Return the (x, y) coordinate for the center point of the cell that contains the specified text.  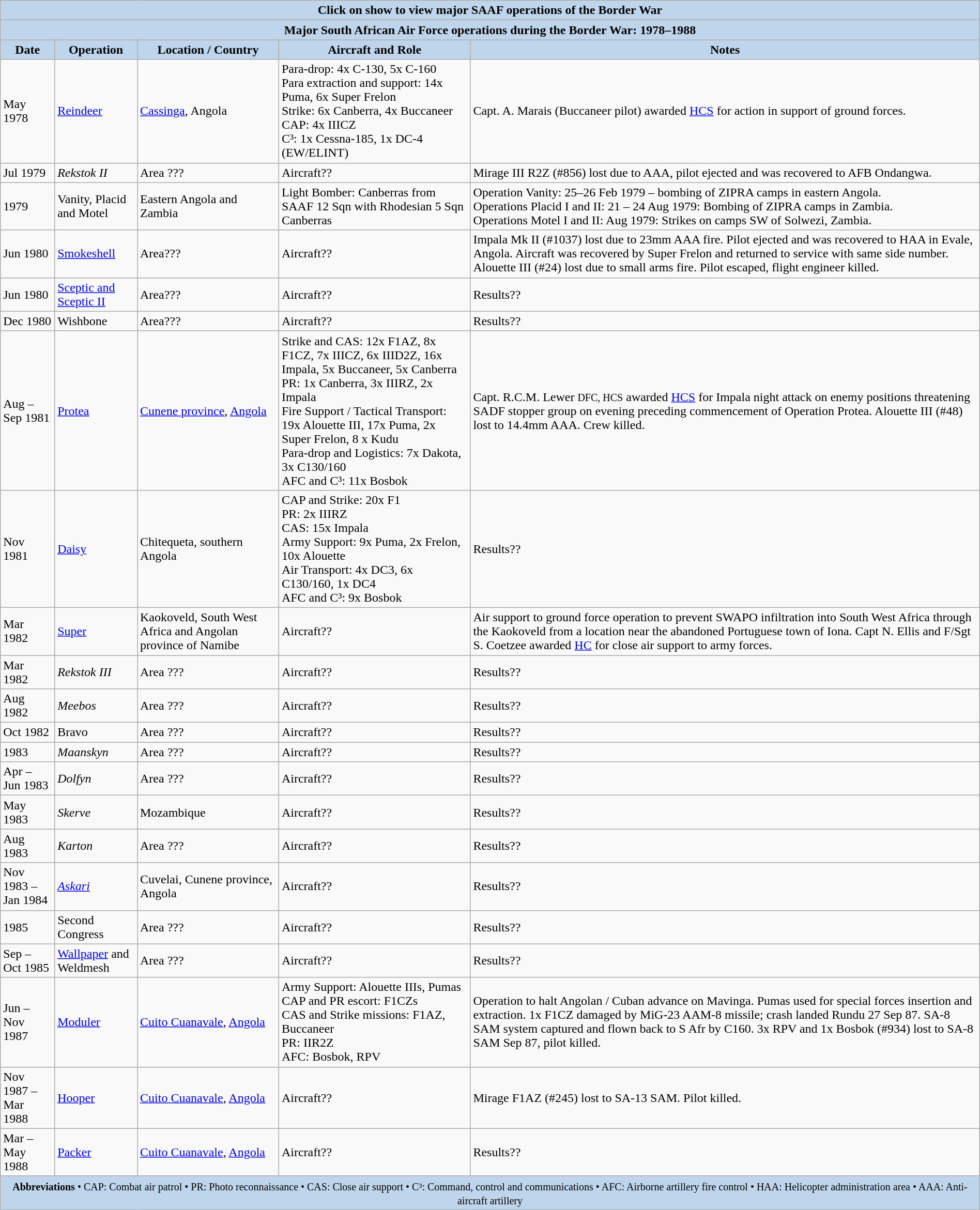
Sceptic and Sceptic II (96, 295)
Wishbone (96, 321)
Kaokoveld, South West Africa and Angolan province of Namibe (208, 631)
Aircraft and Role (374, 50)
Cuvelai, Cunene province, Angola (208, 886)
Smokeshell (96, 254)
Hooper (96, 1098)
Mirage III R2Z (#856) lost due to AAA, pilot ejected and was recovered to AFB Ondangwa. (725, 173)
Aug 1982 (28, 706)
Aug 1983 (28, 846)
Notes (725, 50)
Protea (96, 410)
Operation (96, 50)
1985 (28, 927)
Apr – Jun 1983 (28, 778)
Chitequeta, southern Angola (208, 549)
Sep – Oct 1985 (28, 960)
Mozambique (208, 813)
Location / Country (208, 50)
Wallpaper and Weldmesh (96, 960)
Second Congress (96, 927)
Mirage F1AZ (#245) lost to SA-13 SAM. Pilot killed. (725, 1098)
Maanskyn (96, 752)
Nov 1983 – Jan 1984 (28, 886)
Jul 1979 (28, 173)
Meebos (96, 706)
May 1978 (28, 111)
Vanity, Placid and Motel (96, 206)
Reindeer (96, 111)
Dolfyn (96, 778)
Click on show to view major SAAF operations of the Border War (490, 10)
Light Bomber: Canberras from SAAF 12 Sqn with Rhodesian 5 Sqn Canberras (374, 206)
Cassinga, Angola (208, 111)
Askari (96, 886)
1983 (28, 752)
Moduler (96, 1022)
Nov 1987 – Mar 1988 (28, 1098)
Capt. A. Marais (Buccaneer pilot) awarded HCS for action in support of ground forces. (725, 111)
Cunene province, Angola (208, 410)
Rekstok II (96, 173)
Nov 1981 (28, 549)
Jun – Nov 1987 (28, 1022)
Skerve (96, 813)
Mar – May 1988 (28, 1152)
May 1983 (28, 813)
Dec 1980 (28, 321)
Rekstok III (96, 672)
Aug – Sep 1981 (28, 410)
Karton (96, 846)
Eastern Angola and Zambia (208, 206)
Bravo (96, 732)
Major South African Air Force operations during the Border War: 1978–1988 (490, 30)
Oct 1982 (28, 732)
Super (96, 631)
Army Support: Alouette IIIs, PumasCAP and PR escort: F1CZsCAS and Strike missions: F1AZ, BuccaneerPR: IIR2ZAFC: Bosbok, RPV (374, 1022)
1979 (28, 206)
Date (28, 50)
Packer (96, 1152)
Daisy (96, 549)
